Return (X, Y) of the center of cell containing provided text 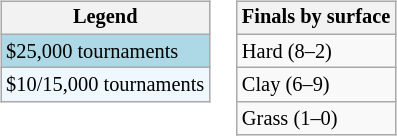
Grass (1–0) (316, 119)
Hard (8–2) (316, 51)
Finals by surface (316, 18)
Clay (6–9) (316, 85)
$10/15,000 tournaments (105, 85)
$25,000 tournaments (105, 51)
Legend (105, 18)
